Pinpoint the cell where the given text exists, returning its [x, y] midpoint coordinate. 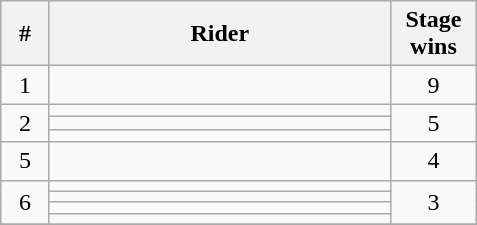
4 [433, 161]
1 [26, 85]
Rider [220, 34]
3 [433, 202]
6 [26, 202]
Stage wins [433, 34]
# [26, 34]
2 [26, 123]
9 [433, 85]
